Output the [X, Y] coordinate of the center of the cell containing the given text.  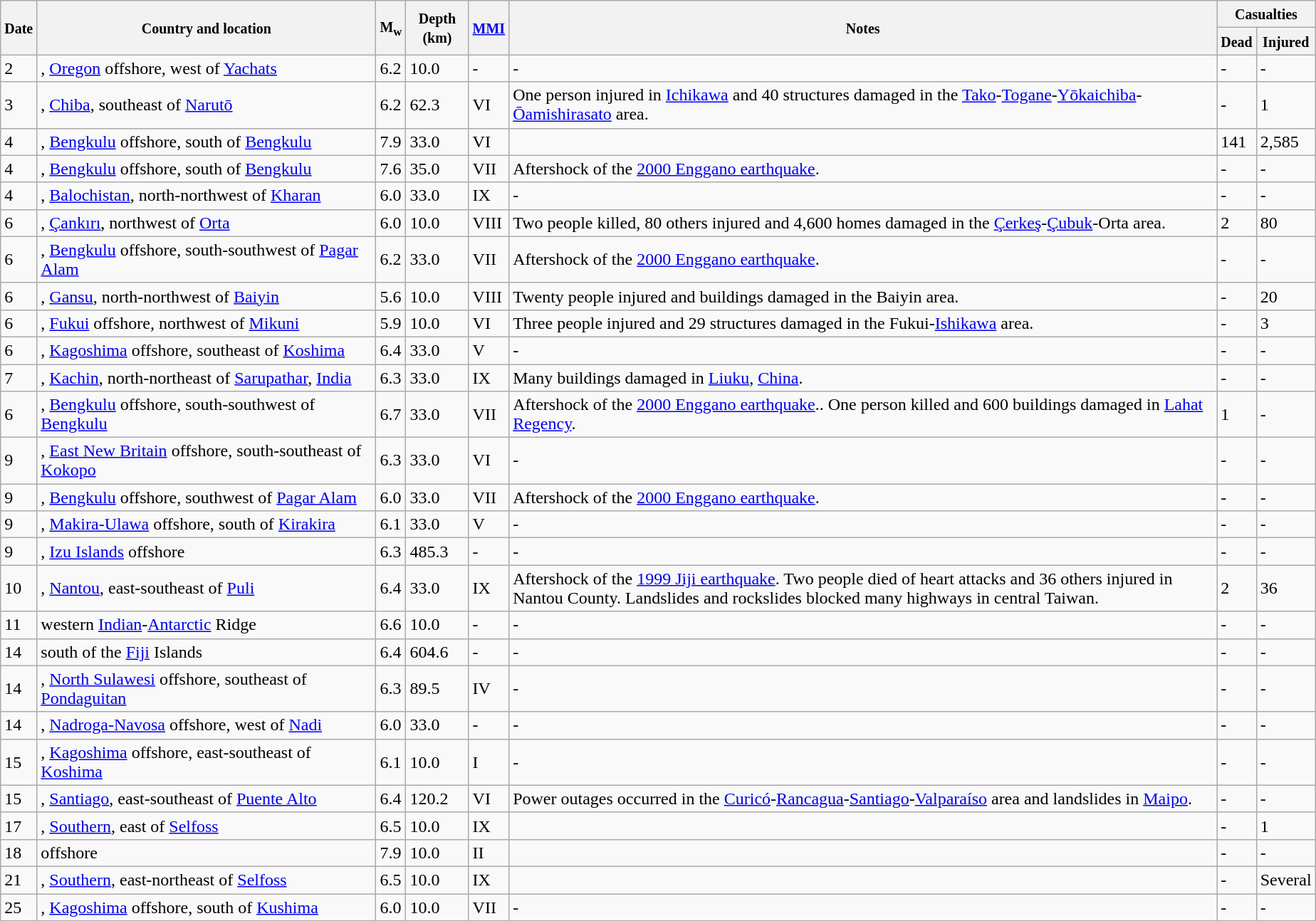
Casualties [1266, 14]
35.0 [437, 169]
, Çankırı, northwest of Orta [207, 223]
, Bengkulu offshore, southwest of Pagar Alam [207, 498]
, North Sulawesi offshore, southeast of Pondaguitan [207, 689]
II [489, 853]
I [489, 762]
MMI [489, 28]
11 [19, 625]
, Kachin, north-northeast of Sarupathar, India [207, 378]
south of the Fiji Islands [207, 652]
, East New Britain offshore, south-southeast of Kokopo [207, 461]
2,585 [1286, 142]
Two people killed, 80 others injured and 4,600 homes damaged in the Çerkeş-Çubuk-Orta area. [863, 223]
7 [19, 378]
, Kagoshima offshore, south of Kushima [207, 907]
Many buildings damaged in Liuku, China. [863, 378]
604.6 [437, 652]
18 [19, 853]
80 [1286, 223]
10 [19, 588]
Power outages occurred in the Curicó-Rancagua-Santiago-Valparaíso area and landslides in Maipo. [863, 799]
7.6 [391, 169]
, Southern, east of Selfoss [207, 826]
, Southern, east-northeast of Selfoss [207, 880]
, Izu Islands offshore [207, 552]
Aftershock of the 2000 Enggano earthquake.. One person killed and 600 buildings damaged in Lahat Regency. [863, 414]
, Nantou, east-southeast of Puli [207, 588]
120.2 [437, 799]
, Santiago, east-southeast of Puente Alto [207, 799]
, Fukui offshore, northwest of Mikuni [207, 323]
, Oregon offshore, west of Yachats [207, 68]
5.6 [391, 296]
62.3 [437, 105]
, Nadroga-Navosa offshore, west of Nadi [207, 725]
, Gansu, north-northwest of Baiyin [207, 296]
, Chiba, southeast of Narutō [207, 105]
, Makira-Ulawa offshore, south of Kirakira [207, 525]
Mw [391, 28]
Country and location [207, 28]
One person injured in Ichikawa and 40 structures damaged in the Tako-Togane-Yōkaichiba-Ōamishirasato area. [863, 105]
20 [1286, 296]
21 [19, 880]
, Balochistan, north-northwest of Kharan [207, 196]
17 [19, 826]
, Kagoshima offshore, east-southeast of Koshima [207, 762]
6.6 [391, 625]
, Kagoshima offshore, southeast of Koshima [207, 350]
Dead [1237, 41]
Notes [863, 28]
Three people injured and 29 structures damaged in the Fukui-Ishikawa area. [863, 323]
Injured [1286, 41]
, Bengkulu offshore, south-southwest of Pagar Alam [207, 259]
141 [1237, 142]
485.3 [437, 552]
89.5 [437, 689]
offshore [207, 853]
36 [1286, 588]
western Indian-Antarctic Ridge [207, 625]
25 [19, 907]
5.9 [391, 323]
6.7 [391, 414]
Twenty people injured and buildings damaged in the Baiyin area. [863, 296]
IV [489, 689]
Depth (km) [437, 28]
Several [1286, 880]
Date [19, 28]
, Bengkulu offshore, south-southwest of Bengkulu [207, 414]
